Provide the [X, Y] coordinate of the cell's center where the given text is located.  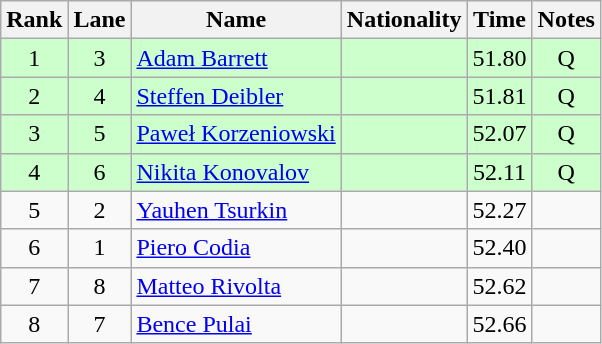
Rank [34, 20]
Yauhen Tsurkin [236, 210]
51.80 [500, 58]
Piero Codia [236, 248]
Name [236, 20]
Nationality [404, 20]
Adam Barrett [236, 58]
Bence Pulai [236, 324]
Notes [566, 20]
Nikita Konovalov [236, 172]
52.40 [500, 248]
52.66 [500, 324]
Matteo Rivolta [236, 286]
52.11 [500, 172]
52.27 [500, 210]
Paweł Korzeniowski [236, 134]
Time [500, 20]
52.62 [500, 286]
51.81 [500, 96]
Steffen Deibler [236, 96]
Lane [100, 20]
52.07 [500, 134]
